Capture the cell that displays the provided text and extract its [x, y] central coordinate. 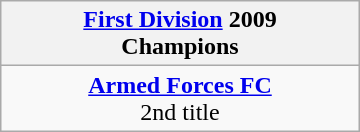
First Division 2009Champions [180, 34]
Armed Forces FC2nd title [180, 98]
